Search for the cell housing the specified text and yield its (X, Y) center coordinate. 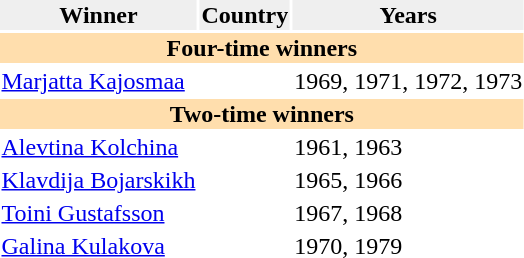
1961, 1963 (408, 147)
Two-time winners (262, 114)
Years (408, 15)
1965, 1966 (408, 180)
Klavdija Bojarskikh (98, 180)
Winner (98, 15)
Country (245, 15)
Alevtina Kolchina (98, 147)
Marjatta Kajosmaa (98, 81)
1967, 1968 (408, 213)
1969, 1971, 1972, 1973 (408, 81)
Toini Gustafsson (98, 213)
Four-time winners (262, 48)
